Scan for the cell matching the given text and deliver its (X, Y) coordinate at center. 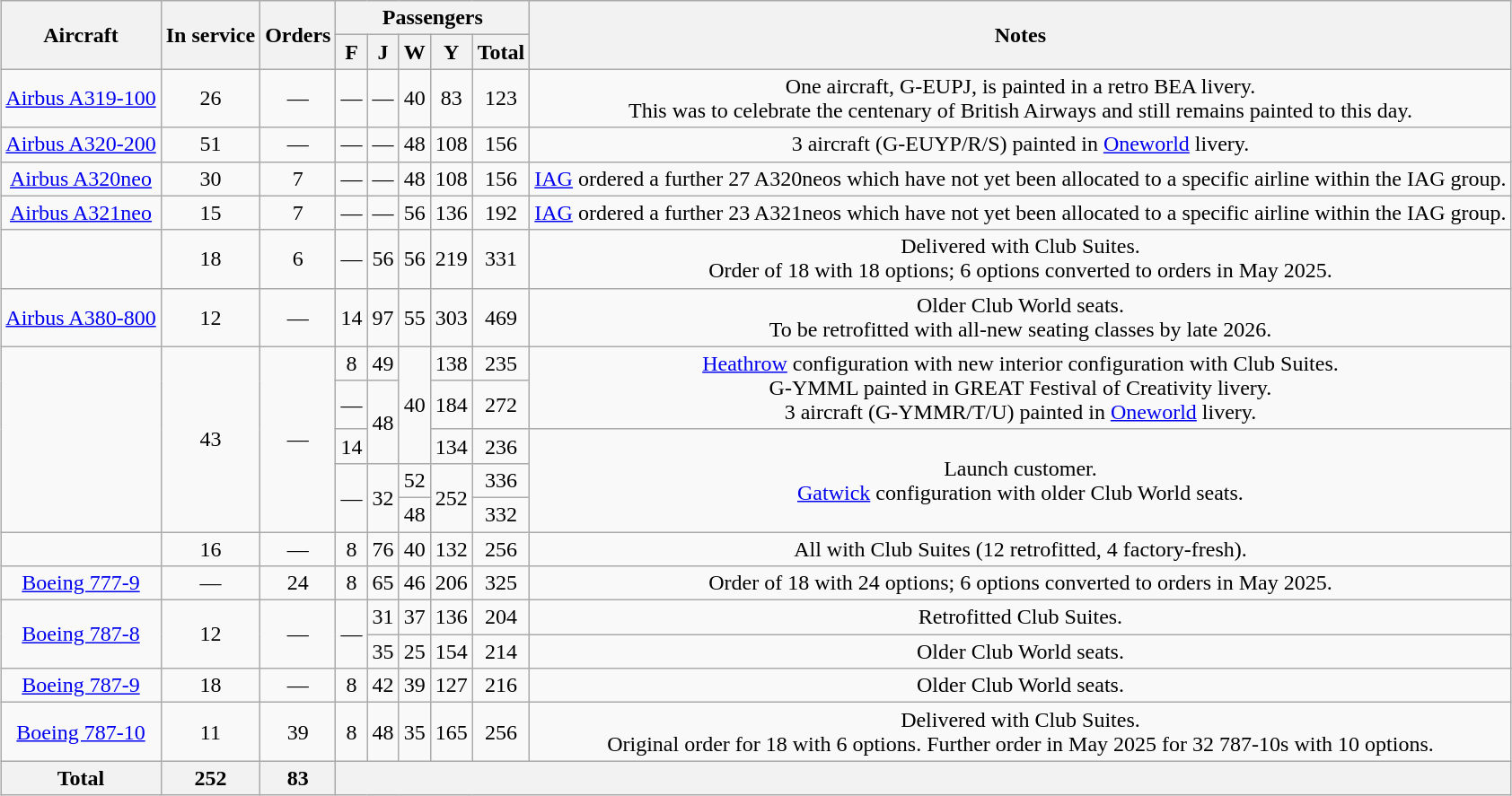
15 (210, 213)
37 (415, 617)
336 (501, 480)
97 (382, 318)
46 (415, 583)
25 (415, 652)
65 (382, 583)
One aircraft, G-EUPJ, is painted in a retro BEA livery.This was to celebrate the centenary of British Airways and still remains painted to this day. (1020, 99)
219 (451, 258)
30 (210, 179)
206 (451, 583)
42 (382, 686)
Delivered with Club Suites.Original order for 18 with 6 options. Further order in May 2025 for 32 787-10s with 10 options. (1020, 732)
325 (501, 583)
272 (501, 405)
Passengers (433, 18)
24 (298, 583)
Delivered with Club Suites.Order of 18 with 18 options; 6 options converted to orders in May 2025. (1020, 258)
204 (501, 617)
236 (501, 446)
3 aircraft (G-EUYP/R/S) painted in Oneworld livery. (1020, 144)
Airbus A320neo (81, 179)
332 (501, 514)
127 (451, 686)
26 (210, 99)
216 (501, 686)
Y (451, 52)
Boeing 787-8 (81, 634)
In service (210, 35)
184 (451, 405)
6 (298, 258)
469 (501, 318)
31 (382, 617)
Order of 18 with 24 options; 6 options converted to orders in May 2025. (1020, 583)
123 (501, 99)
W (415, 52)
132 (451, 548)
43 (210, 439)
49 (382, 363)
IAG ordered a further 23 A321neos which have not yet been allocated to a specific airline within the IAG group. (1020, 213)
F (352, 52)
76 (382, 548)
Boeing 787-9 (81, 686)
214 (501, 652)
52 (415, 480)
331 (501, 258)
Boeing 787-10 (81, 732)
Aircraft (81, 35)
Airbus A320-200 (81, 144)
Notes (1020, 35)
Older Club World seats.To be retrofitted with all-new seating classes by late 2026. (1020, 318)
IAG ordered a further 27 A320neos which have not yet been allocated to a specific airline within the IAG group. (1020, 179)
16 (210, 548)
165 (451, 732)
J (382, 52)
Airbus A321neo (81, 213)
Orders (298, 35)
Boeing 777-9 (81, 583)
303 (451, 318)
Launch customer.Gatwick configuration with older Club World seats. (1020, 480)
138 (451, 363)
55 (415, 318)
All with Club Suites (12 retrofitted, 4 factory-fresh). (1020, 548)
Airbus A380-800 (81, 318)
51 (210, 144)
32 (382, 497)
154 (451, 652)
134 (451, 446)
192 (501, 213)
11 (210, 732)
Retrofitted Club Suites. (1020, 617)
235 (501, 363)
Airbus A319-100 (81, 99)
